Find where the given text appears and provide that cell's center as (x, y) coordinate. 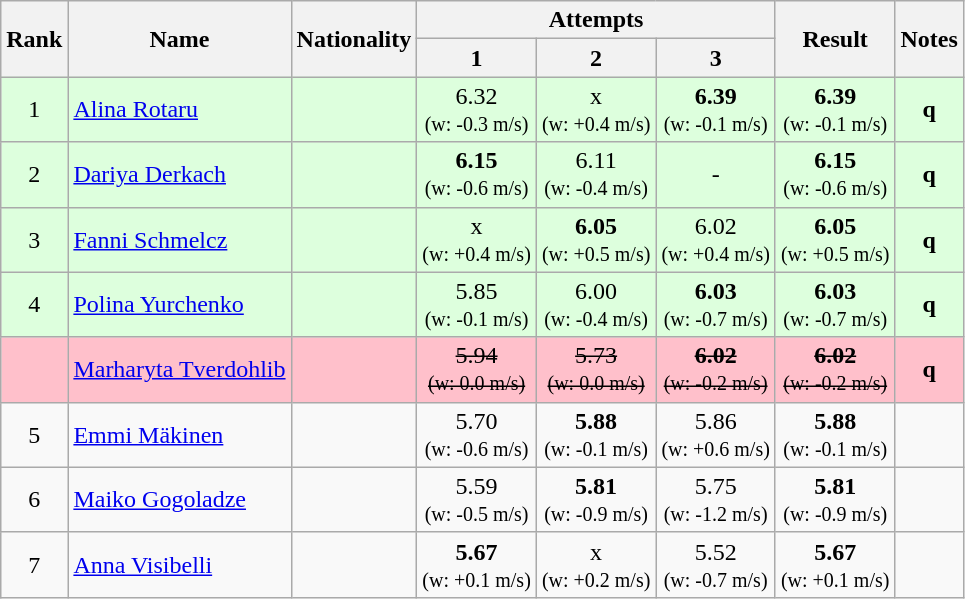
Polina Yurchenko (180, 304)
- (716, 174)
Dariya Derkach (180, 174)
Marharyta Tverdohlib (180, 370)
5.94 (w: 0.0 m/s) (477, 370)
4 (34, 304)
6.11 (w: -0.4 m/s) (596, 174)
6.32 (w: -0.3 m/s) (477, 110)
5.85 (w: -0.1 m/s) (477, 304)
6.00 (w: -0.4 m/s) (596, 304)
5.52 (w: -0.7 m/s) (716, 564)
5.75 (w: -1.2 m/s) (716, 500)
Rank (34, 39)
Maiko Gogoladze (180, 500)
6.02 (w: +0.4 m/s) (716, 240)
7 (34, 564)
5.59 (w: -0.5 m/s) (477, 500)
6 (34, 500)
x (w: +0.2 m/s) (596, 564)
5.86 (w: +0.6 m/s) (716, 434)
Alina Rotaru (180, 110)
Emmi Mäkinen (180, 434)
Name (180, 39)
5 (34, 434)
Result (835, 39)
5.70 (w: -0.6 m/s) (477, 434)
Anna Visibelli (180, 564)
5.73 (w: 0.0 m/s) (596, 370)
Fanni Schmelcz (180, 240)
Attempts (596, 20)
Nationality (354, 39)
Notes (929, 39)
